Extract the [X, Y] coordinate from the center of the cell holding the provided text.  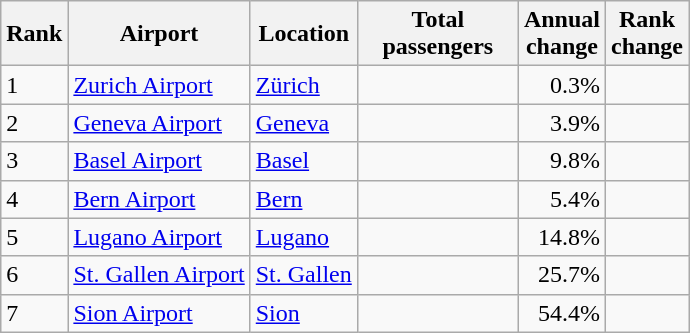
Zurich Airport [159, 85]
Basel [304, 161]
Rank [34, 34]
9.8% [562, 161]
3 [34, 161]
Basel Airport [159, 161]
Zürich [304, 85]
5.4% [562, 199]
Sion Airport [159, 313]
St. Gallen [304, 275]
6 [34, 275]
54.4% [562, 313]
Bern Airport [159, 199]
25.7% [562, 275]
5 [34, 237]
14.8% [562, 237]
0.3% [562, 85]
Lugano [304, 237]
Geneva Airport [159, 123]
Location [304, 34]
Rankchange [646, 34]
Lugano Airport [159, 237]
Bern [304, 199]
Annualchange [562, 34]
3.9% [562, 123]
Airport [159, 34]
7 [34, 313]
2 [34, 123]
Totalpassengers [438, 34]
Sion [304, 313]
1 [34, 85]
Geneva [304, 123]
St. Gallen Airport [159, 275]
4 [34, 199]
